Detect which cell encompasses the target text, then output its (x, y) center coordinate. 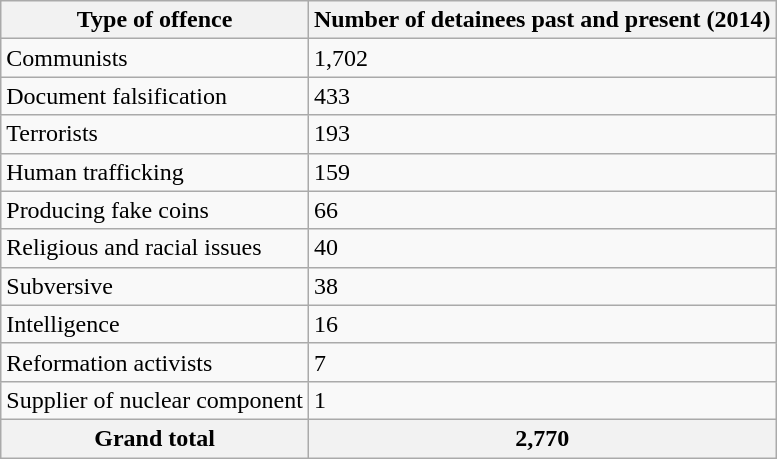
40 (542, 248)
159 (542, 172)
Terrorists (155, 134)
Religious and racial issues (155, 248)
Number of detainees past and present (2014) (542, 20)
Supplier of nuclear component (155, 400)
2,770 (542, 438)
66 (542, 210)
1 (542, 400)
Type of offence (155, 20)
38 (542, 286)
Reformation activists (155, 362)
1,702 (542, 58)
7 (542, 362)
Human trafficking (155, 172)
Producing fake coins (155, 210)
Grand total (155, 438)
433 (542, 96)
Intelligence (155, 324)
193 (542, 134)
Communists (155, 58)
Document falsification (155, 96)
16 (542, 324)
Subversive (155, 286)
